Extract the [X, Y] coordinate from the center of the cell holding the provided text.  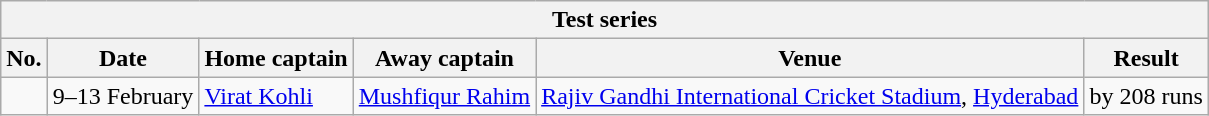
Virat Kohli [276, 96]
No. [24, 58]
Venue [810, 58]
Test series [605, 20]
Result [1146, 58]
Date [123, 58]
Mushfiqur Rahim [444, 96]
Away captain [444, 58]
Rajiv Gandhi International Cricket Stadium, Hyderabad [810, 96]
Home captain [276, 58]
9–13 February [123, 96]
by 208 runs [1146, 96]
